Identify which cell holds the provided text, then report its (x, y) central coordinate. 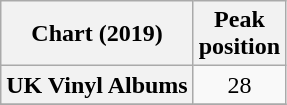
Peakposition (239, 34)
UK Vinyl Albums (97, 85)
Chart (2019) (97, 34)
28 (239, 85)
